From the cell containing the given text, extract its center point as [X, Y] coordinate. 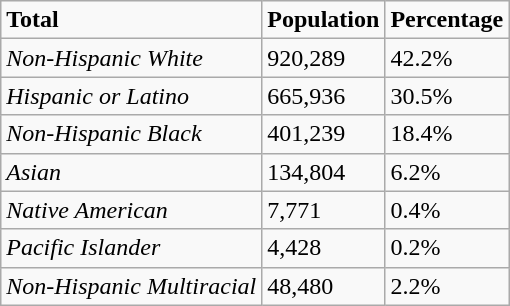
4,428 [324, 248]
665,936 [324, 96]
Non-Hispanic Black [132, 134]
Asian [132, 172]
0.4% [447, 210]
7,771 [324, 210]
0.2% [447, 248]
Hispanic or Latino [132, 96]
48,480 [324, 286]
Non-Hispanic Multiracial [132, 286]
920,289 [324, 58]
18.4% [447, 134]
401,239 [324, 134]
Non-Hispanic White [132, 58]
Pacific Islander [132, 248]
134,804 [324, 172]
2.2% [447, 286]
Total [132, 20]
Population [324, 20]
Native American [132, 210]
30.5% [447, 96]
6.2% [447, 172]
Percentage [447, 20]
42.2% [447, 58]
